Determine the [X, Y] coordinate at the center of the cell enclosing the given text.  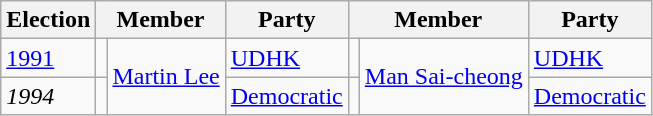
Election [48, 20]
Man Sai-cheong [444, 77]
Martin Lee [166, 77]
1994 [48, 96]
1991 [48, 58]
